Identify which cell holds the provided text, then report its [x, y] central coordinate. 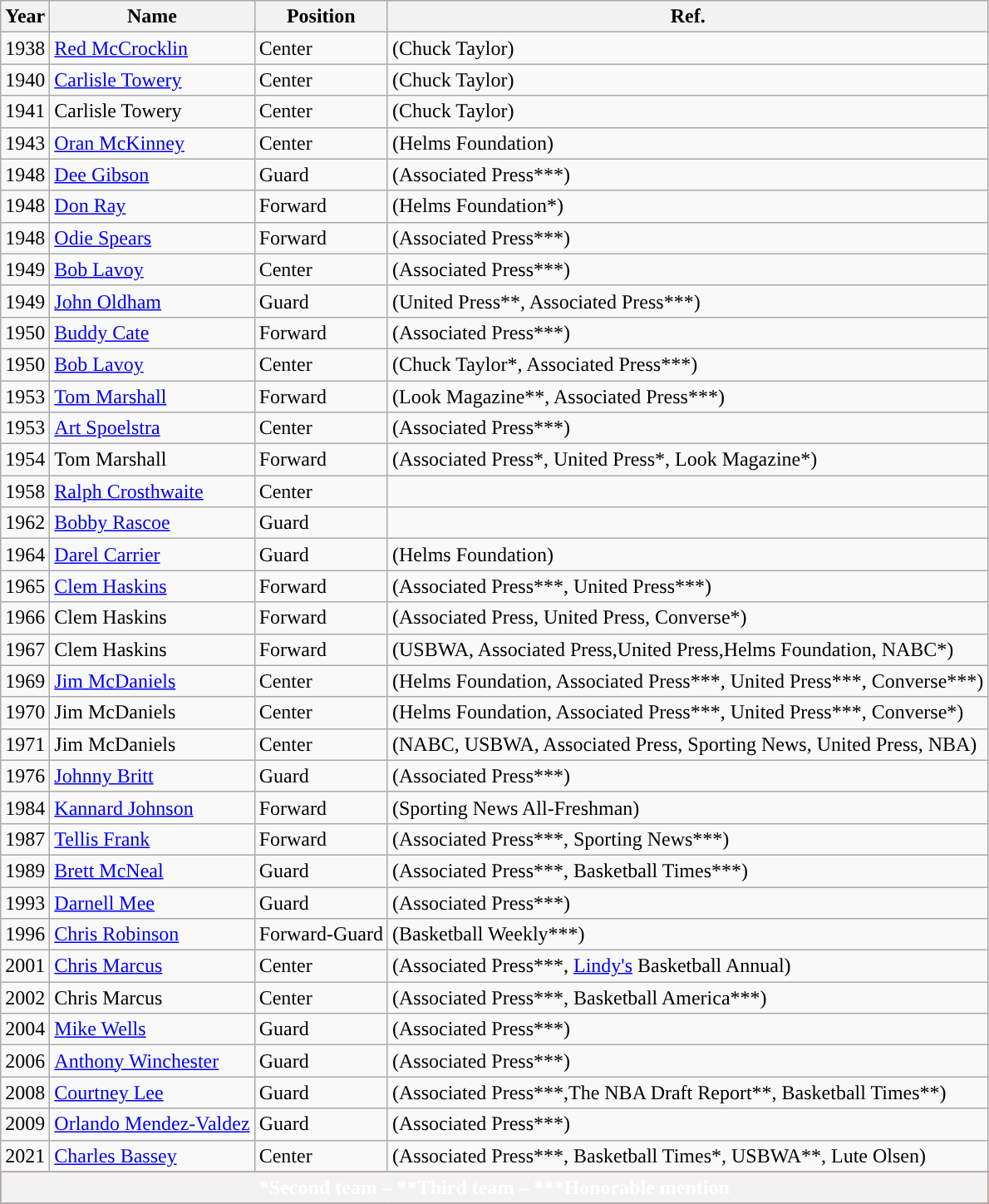
2006 [25, 1061]
Position [321, 17]
Darnell Mee [152, 902]
(Sporting News All-Freshman) [687, 807]
Chris Robinson [152, 935]
(Associated Press***, Lindy's Basketball Annual) [687, 966]
Brett McNeal [152, 871]
*Second team – **Third team – ***Honorable mention [494, 1187]
Orlando Mendez-Valdez [152, 1124]
Courtney Lee [152, 1093]
Bobby Rascoe [152, 523]
1969 [25, 681]
(Helms Foundation, Associated Press***, United Press***, Converse***) [687, 681]
2008 [25, 1093]
Art Spoelstra [152, 428]
(Helms Foundation*) [687, 206]
1970 [25, 713]
Ref. [687, 17]
(Associated Press***, Basketball Times***) [687, 871]
Oran McKinney [152, 143]
2004 [25, 1029]
2002 [25, 998]
(NABC, USBWA, Associated Press, Sporting News, United Press, NBA) [687, 744]
1940 [25, 80]
1971 [25, 744]
Anthony Winchester [152, 1061]
2009 [25, 1124]
(Associated Press***, Basketball America***) [687, 998]
(Chuck Taylor*, Associated Press***) [687, 364]
(USBWA, Associated Press,United Press,Helms Foundation, NABC*) [687, 649]
(Associated Press***, Sporting News***) [687, 839]
Dee Gibson [152, 175]
1996 [25, 935]
1965 [25, 586]
(Basketball Weekly***) [687, 935]
1966 [25, 618]
1993 [25, 902]
1964 [25, 555]
1984 [25, 807]
Darel Carrier [152, 555]
(Associated Press*, United Press*, Look Magazine*) [687, 460]
1941 [25, 111]
1943 [25, 143]
(Associated Press***, United Press***) [687, 586]
(Helms Foundation, Associated Press***, United Press***, Converse*) [687, 713]
(Look Magazine**, Associated Press***) [687, 397]
Year [25, 17]
2001 [25, 966]
Johnny Britt [152, 776]
Mike Wells [152, 1029]
(Associated Press***, Basketball Times*, USBWA**, Lute Olsen) [687, 1156]
1967 [25, 649]
1938 [25, 48]
(Associated Press***,The NBA Draft Report**, Basketball Times**) [687, 1093]
(Associated Press, United Press, Converse*) [687, 618]
Name [152, 17]
Red McCrocklin [152, 48]
1962 [25, 523]
(United Press**, Associated Press***) [687, 301]
1954 [25, 460]
Tellis Frank [152, 839]
Kannard Johnson [152, 807]
1958 [25, 491]
1976 [25, 776]
Forward-Guard [321, 935]
Charles Bassey [152, 1156]
2021 [25, 1156]
Ralph Crosthwaite [152, 491]
Odie Spears [152, 238]
Don Ray [152, 206]
1987 [25, 839]
1989 [25, 871]
John Oldham [152, 301]
Buddy Cate [152, 333]
